Search for the cell housing the specified text and yield its (X, Y) center coordinate. 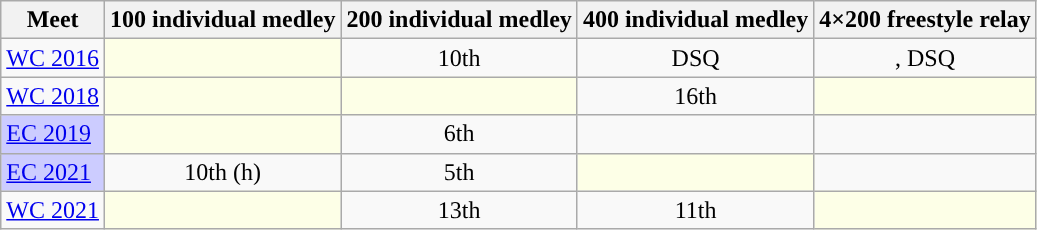
EC 2021 (53, 172)
WC 2018 (53, 96)
4×200 freestyle relay (925, 20)
6th (459, 134)
10th (459, 58)
WC 2016 (53, 58)
Meet (53, 20)
200 individual medley (459, 20)
DSQ (695, 58)
EC 2019 (53, 134)
100 individual medley (222, 20)
5th (459, 172)
, DSQ (925, 58)
11th (695, 210)
WC 2021 (53, 210)
13th (459, 210)
400 individual medley (695, 20)
10th (h) (222, 172)
16th (695, 96)
